Extract the (X, Y) coordinate from the center of the cell holding the provided text.  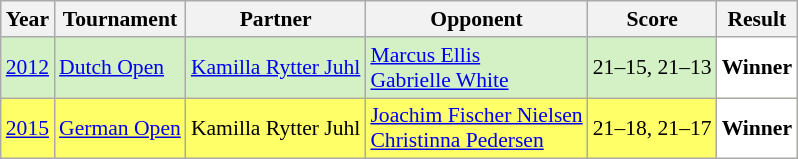
Score (652, 19)
Dutch Open (120, 68)
Marcus Ellis Gabrielle White (476, 68)
21–15, 21–13 (652, 68)
Tournament (120, 19)
Partner (276, 19)
Opponent (476, 19)
Joachim Fischer Nielsen Christinna Pedersen (476, 128)
Year (28, 19)
2012 (28, 68)
Result (758, 19)
German Open (120, 128)
21–18, 21–17 (652, 128)
2015 (28, 128)
